Scan for the cell matching the given text and deliver its [x, y] coordinate at center. 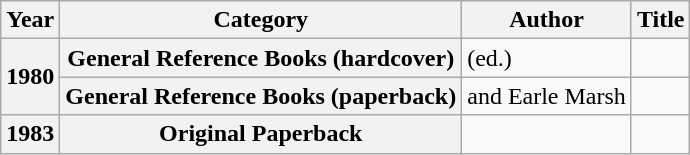
Year [30, 20]
(ed.) [547, 58]
1980 [30, 77]
Author [547, 20]
1983 [30, 134]
and Earle Marsh [547, 96]
Original Paperback [261, 134]
General Reference Books (paperback) [261, 96]
Title [660, 20]
General Reference Books (hardcover) [261, 58]
Category [261, 20]
